Find where the given text appears and provide that cell's center as (X, Y) coordinate. 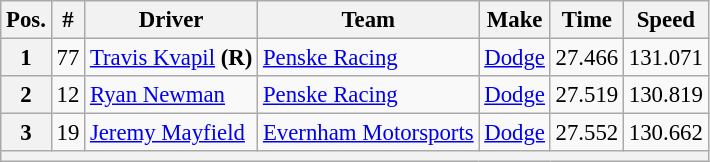
Driver (172, 20)
130.819 (666, 95)
130.662 (666, 133)
3 (26, 133)
131.071 (666, 58)
# (68, 20)
19 (68, 133)
Team (368, 20)
Jeremy Mayfield (172, 133)
27.519 (586, 95)
Time (586, 20)
27.552 (586, 133)
Make (514, 20)
Travis Kvapil (R) (172, 58)
Evernham Motorsports (368, 133)
12 (68, 95)
Pos. (26, 20)
1 (26, 58)
27.466 (586, 58)
77 (68, 58)
Speed (666, 20)
2 (26, 95)
Ryan Newman (172, 95)
